Return (x, y) of the center of cell containing provided text 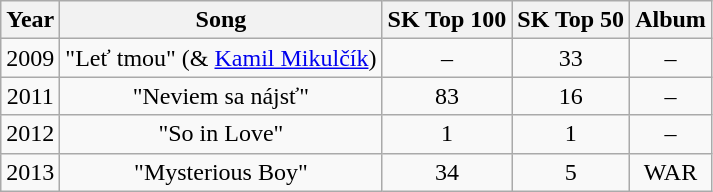
5 (571, 172)
"Neviem sa nájsť" (221, 96)
Year (30, 20)
"Mysterious Boy" (221, 172)
34 (447, 172)
2013 (30, 172)
Song (221, 20)
SK Top 100 (447, 20)
"So in Love" (221, 134)
2011 (30, 96)
SK Top 50 (571, 20)
16 (571, 96)
WAR (671, 172)
2009 (30, 58)
2012 (30, 134)
33 (571, 58)
Album (671, 20)
83 (447, 96)
"Leť tmou" (& Kamil Mikulčík) (221, 58)
